Capture the cell that displays the provided text and extract its (X, Y) central coordinate. 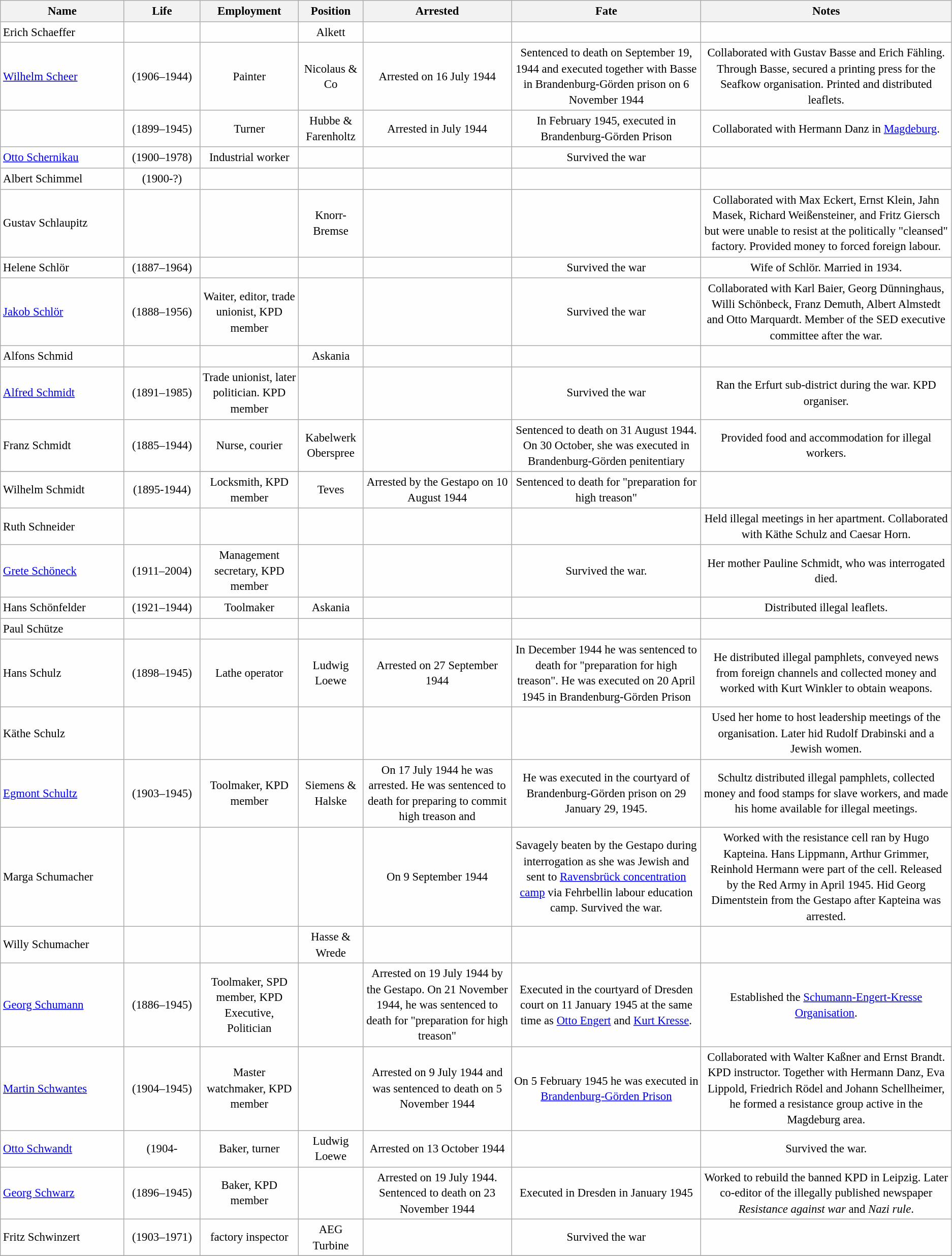
Siemens & Halske (331, 794)
On 5 February 1945 he was executed in Brandenburg-Görden Prison (607, 1088)
(1887–1964) (162, 267)
Arrested (437, 11)
Hubbe & Farenholtz (331, 129)
Alfons Schmid (62, 357)
Wilhelm Schmidt (62, 490)
(1898–1945) (162, 673)
Provided food and accommodation for illegal workers. (826, 445)
Nurse, courier (249, 445)
Willy Schumacher (62, 945)
Lathe operator (249, 673)
Grete Schöneck (62, 571)
(1900–1978) (162, 158)
Distributed illegal leaflets. (826, 608)
Albert Schimmel (62, 179)
Ruth Schneider (62, 526)
Established the Schumann-Engert-Kresse Organisation. (826, 1005)
In December 1944 he was sentenced to death for "preparation for high treason". He was executed on 20 April 1945 in Brandenburg-Görden Prison (607, 673)
Master watchmaker, KPD member (249, 1088)
Otto Schernikau (62, 158)
Position (331, 11)
AEG Turbine (331, 1238)
Arrested on 19 July 1944. Sentenced to death on 23 November 1944 (437, 1193)
Locksmith, KPD member (249, 490)
(1888–1956) (162, 312)
(1891–1985) (162, 393)
Toolmaker (249, 608)
(1896–1945) (162, 1193)
Knorr-Bremse (331, 223)
Arrested by the Gestapo on 10 August 1944 (437, 490)
On 9 September 1944 (437, 877)
(1921–1944) (162, 608)
Jakob Schlör (62, 312)
Helene Schlör (62, 267)
Executed in Dresden in January 1945 (607, 1193)
Used her home to host leadership meetings of the organisation. Later hid Rudolf Drabinski and a Jewish women. (826, 734)
Paul Schütze (62, 629)
Trade unionist, later politician. KPD member (249, 393)
Gustav Schlaupitz (62, 223)
(1904- (162, 1149)
(1903–1971) (162, 1238)
Alfred Schmidt (62, 393)
Alkett (331, 32)
Georg Schumann (62, 1005)
Management secretary, KPD member (249, 571)
Hasse & Wrede (331, 945)
(1900-?) (162, 179)
Collaborated with Hermann Danz in Magdeburg. (826, 129)
Martin Schwantes (62, 1088)
Käthe Schulz (62, 734)
Egmont Schultz (62, 794)
Sentenced to death on 31 August 1944. On 30 October, she was executed in Brandenburg-Görden penitentiary (607, 445)
Waiter, editor, trade unionist, KPD member (249, 312)
Her mother Pauline Schmidt, who was interrogated died. (826, 571)
Arrested in July 1944 (437, 129)
Arrested on 27 September 1944 (437, 673)
Schultz distributed illegal pamphlets, collected money and food stamps for slave workers, and made his home available for illegal meetings. (826, 794)
Turner (249, 129)
(1885–1944) (162, 445)
Nicolaus & Co (331, 77)
Sentenced to death for "preparation for high treason" (607, 490)
Baker, turner (249, 1149)
Life (162, 11)
Toolmaker, SPD member, KPD Executive, Politician (249, 1005)
Sentenced to death on September 19, 1944 and executed together with Basse in Brandenburg-Görden prison on 6 November 1944 (607, 77)
Arrested on 9 July 1944 and was sentenced to death on 5 November 1944 (437, 1088)
Erich Schaeffer (62, 32)
Notes (826, 11)
(1911–2004) (162, 571)
Painter (249, 77)
Wife of Schlör. Married in 1934. (826, 267)
Kabelwerk Oberspree (331, 445)
Industrial worker (249, 158)
He was executed in the courtyard of Brandenburg-Görden prison on 29 January 29, 1945. (607, 794)
Otto Schwandt (62, 1149)
Name (62, 11)
Toolmaker, KPD member (249, 794)
Fritz Schwinzert (62, 1238)
Franz Schmidt (62, 445)
In February 1945, executed in Brandenburg-Görden Prison (607, 129)
Ran the Erfurt sub-district during the war. KPD organiser. (826, 393)
Hans Schönfelder (62, 608)
Marga Schumacher (62, 877)
(1886–1945) (162, 1005)
Hans Schulz (62, 673)
factory inspector (249, 1238)
Wilhelm Scheer (62, 77)
Arrested on 13 October 1944 (437, 1149)
Arrested on 19 July 1944 by the Gestapo. On 21 November 1944, he was sentenced to death for "preparation for high treason" (437, 1005)
(1899–1945) (162, 129)
Baker, KPD member (249, 1193)
Teves (331, 490)
(1906–1944) (162, 77)
Fate (607, 11)
He distributed illegal pamphlets, conveyed news from foreign channels and collected money and worked with Kurt Winkler to obtain weapons. (826, 673)
Worked to rebuild the banned KPD in Leipzig. Later co-editor of the illegally published newspaper Resistance against war and Nazi rule. (826, 1193)
(1895-1944) (162, 490)
(1903–1945) (162, 794)
Executed in the courtyard of Dresden court on 11 January 1945 at the same time as Otto Engert and Kurt Kresse. (607, 1005)
On 17 July 1944 he was arrested. He was sentenced to death for preparing to commit high treason and (437, 794)
Held illegal meetings in her apartment. Collaborated with Käthe Schulz and Caesar Horn. (826, 526)
Arrested on 16 July 1944 (437, 77)
(1904–1945) (162, 1088)
Employment (249, 11)
Georg Schwarz (62, 1193)
